Determine the [X, Y] coordinate at the center of the cell enclosing the given text.  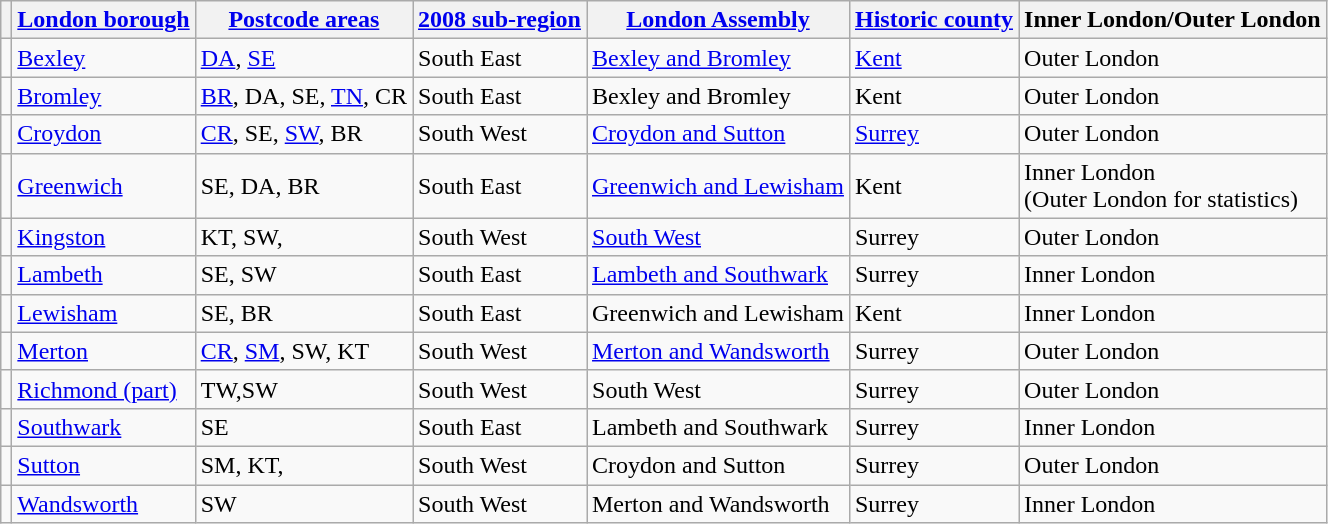
London borough [104, 20]
Merton [104, 351]
CR, SE, SW, BR [304, 134]
Croydon [104, 134]
SE, SW [304, 275]
Lewisham [104, 313]
DA, SE [304, 58]
London Assembly [718, 20]
CR, SM, SW, KT [304, 351]
SE, DA, BR [304, 186]
Richmond (part) [104, 389]
Postcode areas [304, 20]
Bromley [104, 96]
Inner London/Outer London [1173, 20]
Southwark [104, 427]
Sutton [104, 465]
Bexley [104, 58]
SW [304, 503]
Historic county [934, 20]
SE, BR [304, 313]
Inner London(Outer London for statistics) [1173, 186]
Kingston [104, 237]
2008 sub-region [500, 20]
SE [304, 427]
TW,SW [304, 389]
Wandsworth [104, 503]
Greenwich [104, 186]
BR, DA, SE, TN, CR [304, 96]
SM, KT, [304, 465]
KT, SW, [304, 237]
Lambeth [104, 275]
